Capture the cell that displays the provided text and extract its (x, y) central coordinate. 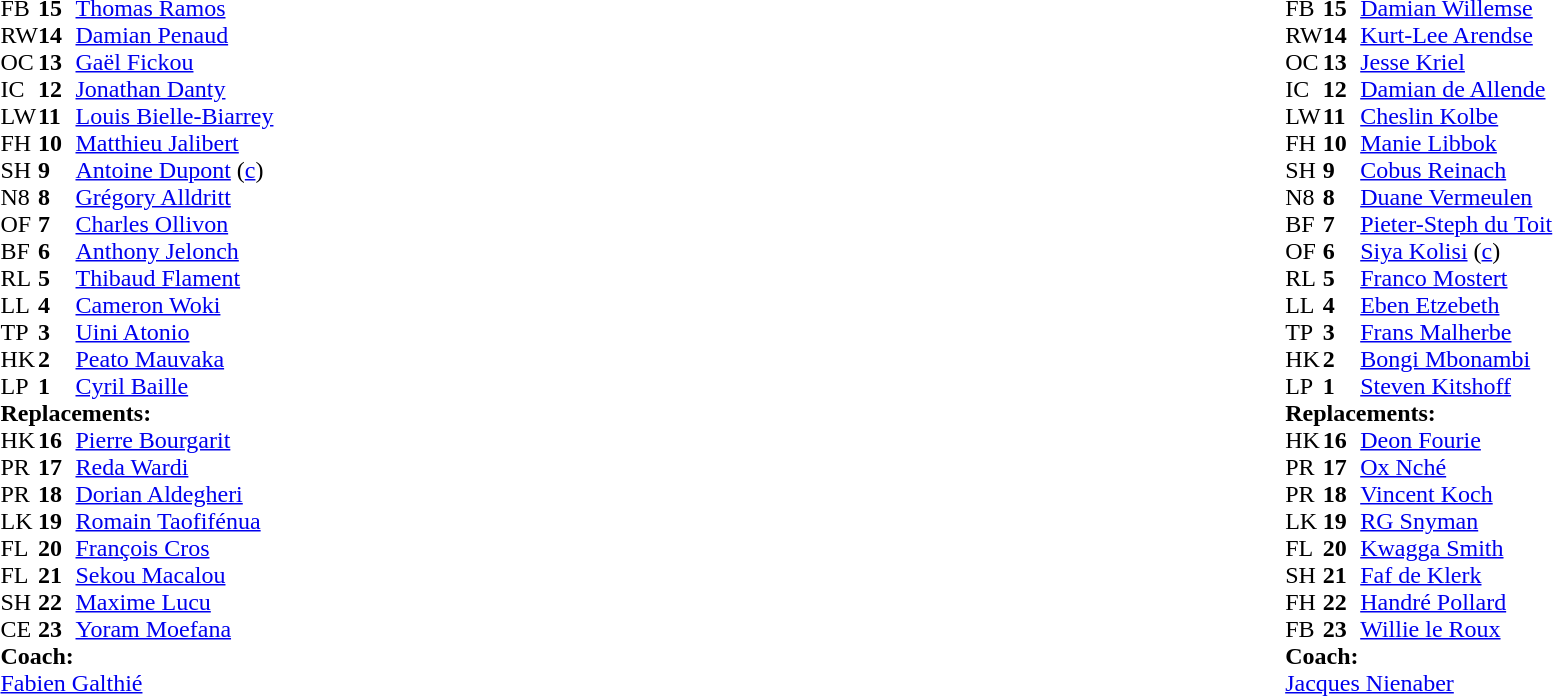
Kurt-Lee Arendse (1456, 36)
Yoram Moefana (175, 630)
Romain Taofifénua (175, 522)
Frans Malherbe (1456, 332)
Pieter-Steph du Toit (1456, 224)
Charles Ollivon (175, 224)
Antoine Dupont (c) (175, 170)
Kwagga Smith (1456, 548)
Damian Penaud (175, 36)
Cheslin Kolbe (1456, 116)
Deon Fourie (1456, 440)
Ox Nché (1456, 468)
CE (19, 630)
RG Snyman (1456, 522)
Cobus Reinach (1456, 170)
Jesse Kriel (1456, 62)
Matthieu Jalibert (175, 144)
Jonathan Danty (175, 90)
Anthony Jelonch (175, 252)
Franco Mostert (1456, 278)
François Cros (175, 548)
Louis Bielle-Biarrey (175, 116)
Eben Etzebeth (1456, 306)
Handré Pollard (1456, 602)
Maxime Lucu (175, 602)
Grégory Alldritt (175, 198)
Manie Libbok (1456, 144)
Uini Atonio (175, 332)
Sekou Macalou (175, 576)
Faf de Klerk (1456, 576)
Duane Vermeulen (1456, 198)
Steven Kitshoff (1456, 386)
Cyril Baille (175, 386)
Gaël Fickou (175, 62)
Dorian Aldegheri (175, 494)
FB (1304, 630)
Pierre Bourgarit (175, 440)
Damian de Allende (1456, 90)
Siya Kolisi (c) (1456, 252)
Peato Mauvaka (175, 360)
Willie le Roux (1456, 630)
Vincent Koch (1456, 494)
Bongi Mbonambi (1456, 360)
Thibaud Flament (175, 278)
Cameron Woki (175, 306)
Reda Wardi (175, 468)
